Output the (X, Y) coordinate of the center of the cell containing the given text.  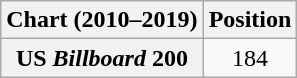
184 (250, 58)
US Billboard 200 (102, 58)
Position (250, 20)
Chart (2010–2019) (102, 20)
